Scan for the cell matching the given text and deliver its (x, y) coordinate at center. 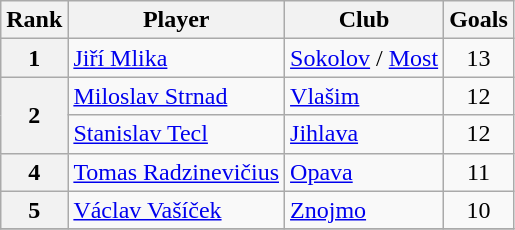
Jiří Mlika (176, 58)
Vlašim (364, 96)
Václav Vašíček (176, 210)
1 (34, 58)
Znojmo (364, 210)
5 (34, 210)
Player (176, 20)
Tomas Radzinevičius (176, 172)
Goals (479, 20)
10 (479, 210)
Stanislav Tecl (176, 134)
Jihlava (364, 134)
Club (364, 20)
Miloslav Strnad (176, 96)
2 (34, 115)
Rank (34, 20)
Opava (364, 172)
13 (479, 58)
4 (34, 172)
Sokolov / Most (364, 58)
11 (479, 172)
